Locate the cell with the specified text and output its [X, Y] center coordinate. 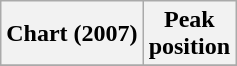
Chart (2007) [72, 34]
Peakposition [189, 34]
